From the cell containing the given text, extract its center point as (x, y) coordinate. 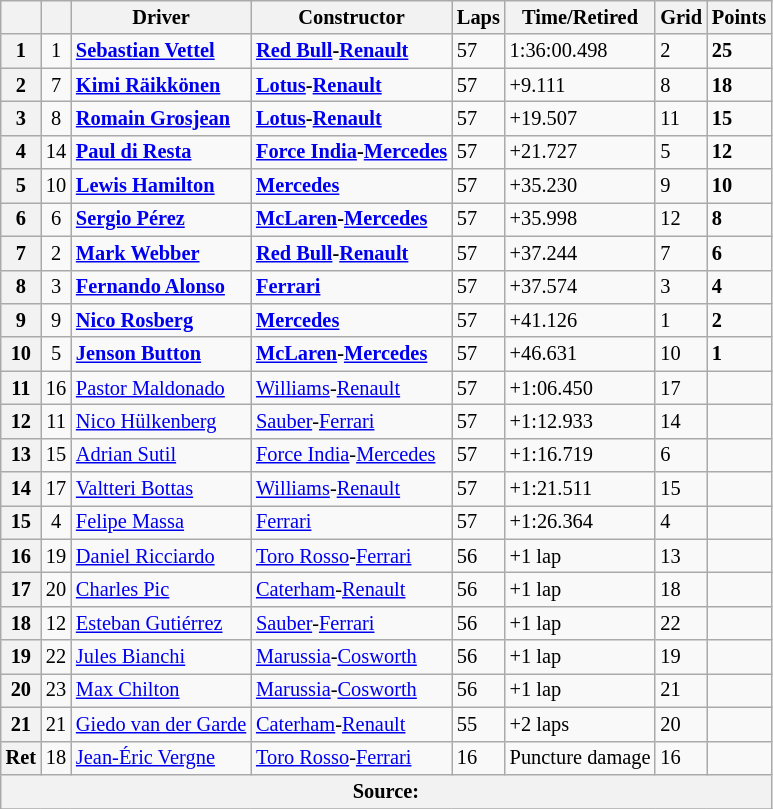
+21.727 (580, 152)
+35.230 (580, 186)
Daniel Ricciardo (161, 556)
Paul di Resta (161, 152)
Points (739, 17)
+37.574 (580, 287)
Lewis Hamilton (161, 186)
Giedo van der Garde (161, 724)
+35.998 (580, 219)
Adrian Sutil (161, 455)
Source: (386, 791)
Nico Rosberg (161, 320)
Charles Pic (161, 589)
Sebastian Vettel (161, 51)
Laps (478, 17)
1:36:00.498 (580, 51)
Jenson Button (161, 354)
Time/Retired (580, 17)
Sergio Pérez (161, 219)
+1:12.933 (580, 421)
Fernando Alonso (161, 287)
23 (56, 690)
Kimi Räikkönen (161, 85)
+1:26.364 (580, 522)
Puncture damage (580, 758)
+1:16.719 (580, 455)
Jean-Éric Vergne (161, 758)
+37.244 (580, 253)
55 (478, 724)
Felipe Massa (161, 522)
Jules Bianchi (161, 657)
Constructor (352, 17)
+2 laps (580, 724)
+19.507 (580, 118)
+1:21.511 (580, 489)
+9.111 (580, 85)
Driver (161, 17)
+46.631 (580, 354)
Romain Grosjean (161, 118)
Max Chilton (161, 690)
Nico Hülkenberg (161, 421)
25 (739, 51)
Esteban Gutiérrez (161, 623)
+41.126 (580, 320)
Mark Webber (161, 253)
Ret (21, 758)
+1:06.450 (580, 388)
Grid (681, 17)
Valtteri Bottas (161, 489)
Pastor Maldonado (161, 388)
